From the cell containing the given text, extract its center point as (X, Y) coordinate. 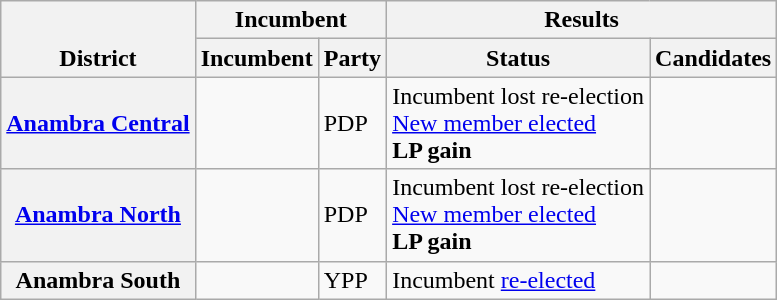
Incumbent re-elected (518, 280)
Anambra North (98, 215)
Anambra Central (98, 123)
Candidates (714, 58)
Results (582, 20)
Party (352, 58)
YPP (352, 280)
District (98, 39)
Anambra South (98, 280)
Status (518, 58)
